Search for the cell housing the specified text and yield its (x, y) center coordinate. 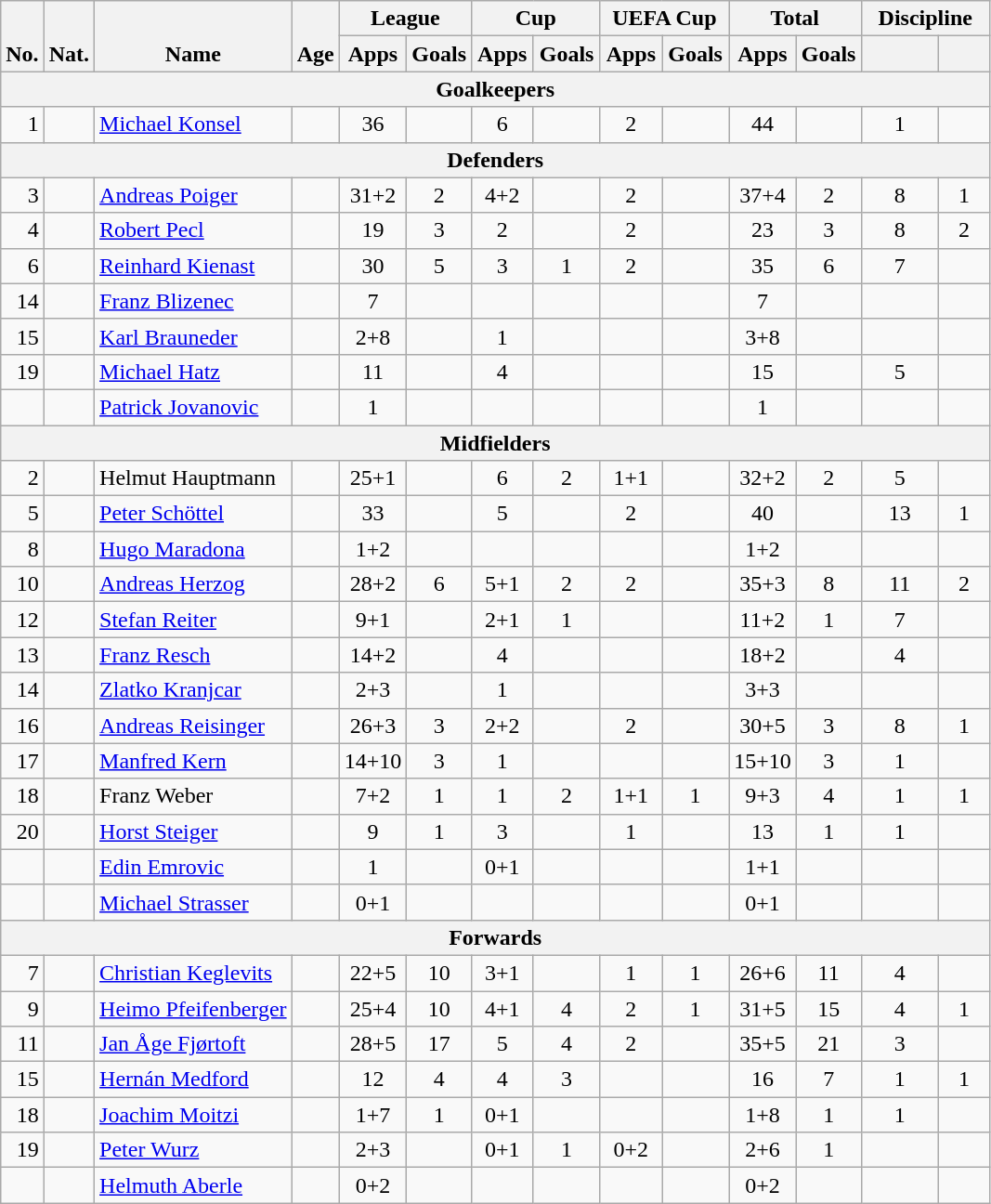
2+2 (503, 726)
Discipline (925, 19)
Joachim Moitzi (193, 1115)
2+1 (503, 620)
Michael Strasser (193, 902)
Franz Weber (193, 796)
35+3 (763, 584)
League (405, 19)
4+2 (503, 195)
Heimo Pfeifenberger (193, 1008)
Andreas Reisinger (193, 726)
25+4 (373, 1008)
Andreas Poiger (193, 195)
2+6 (763, 1150)
Edin Emrovic (193, 867)
1+8 (763, 1115)
31+2 (373, 195)
15+10 (763, 761)
Manfred Kern (193, 761)
Hugo Maradona (193, 549)
No. (22, 36)
28+2 (373, 584)
18+2 (763, 655)
33 (373, 514)
28+5 (373, 1044)
3+8 (763, 336)
Midfielders (496, 443)
26+3 (373, 726)
25+1 (373, 478)
7+2 (373, 796)
Goalkeepers (496, 89)
Stefan Reiter (193, 620)
Age (316, 36)
Helmuth Aberle (193, 1185)
44 (763, 124)
1+7 (373, 1115)
Franz Blizenec (193, 301)
Defenders (496, 160)
Horst Steiger (193, 831)
14+10 (373, 761)
Cup (537, 19)
Andreas Herzog (193, 584)
35 (763, 266)
40 (763, 514)
9+1 (373, 620)
Hernán Medford (193, 1080)
Jan Åge Fjørtoft (193, 1044)
Michael Hatz (193, 372)
21 (828, 1044)
3+1 (503, 973)
Total (795, 19)
Zlatko Kranjcar (193, 690)
Michael Konsel (193, 124)
11+2 (763, 620)
31+5 (763, 1008)
Franz Resch (193, 655)
20 (22, 831)
30+5 (763, 726)
Nat. (69, 36)
Helmut Hauptmann (193, 478)
4+1 (503, 1008)
Christian Keglevits (193, 973)
Patrick Jovanovic (193, 407)
UEFA Cup (665, 19)
37+4 (763, 195)
36 (373, 124)
2+8 (373, 336)
14+2 (373, 655)
Karl Brauneder (193, 336)
Name (193, 36)
23 (763, 230)
32+2 (763, 478)
Peter Schöttel (193, 514)
Forwards (496, 937)
Reinhard Kienast (193, 266)
22+5 (373, 973)
5+1 (503, 584)
Peter Wurz (193, 1150)
26+6 (763, 973)
Robert Pecl (193, 230)
3+3 (763, 690)
35+5 (763, 1044)
30 (373, 266)
9+3 (763, 796)
